Return (x, y) of the center of cell containing provided text 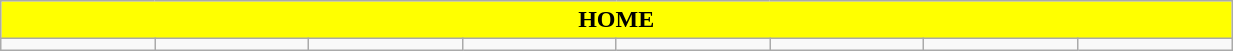
HOME (616, 20)
